Search for the cell housing the specified text and yield its (X, Y) center coordinate. 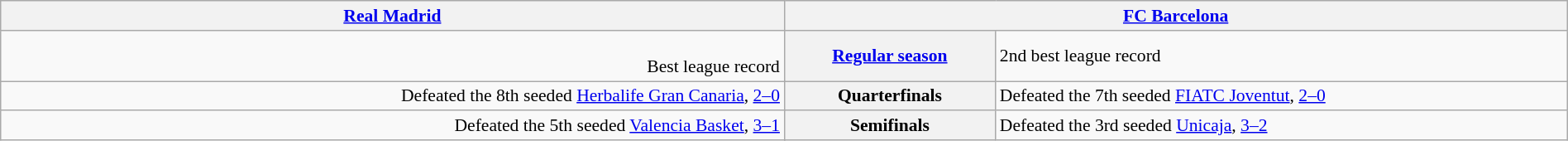
Defeated the 8th seeded Herbalife Gran Canaria, 2–0 (392, 96)
Best league record (392, 56)
Defeated the 5th seeded Valencia Basket, 3–1 (392, 126)
Real Madrid (392, 16)
Defeated the 7th seeded FIATC Joventut, 2–0 (1282, 96)
Defeated the 3rd seeded Unicaja, 3–2 (1282, 126)
Quarterfinals (890, 96)
Semifinals (890, 126)
FC Barcelona (1176, 16)
2nd best league record (1282, 56)
Regular season (890, 56)
